Identify which cell holds the provided text, then report its [x, y] central coordinate. 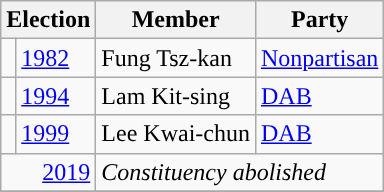
2019 [48, 172]
Nonpartisan [319, 58]
Constituency abolished [240, 172]
1999 [56, 134]
Lee Kwai-chun [176, 134]
1982 [56, 58]
Party [319, 20]
Election [48, 20]
Member [176, 20]
1994 [56, 96]
Fung Tsz-kan [176, 58]
Lam Kit-sing [176, 96]
